Output the [x, y] coordinate of the center of the cell containing the given text.  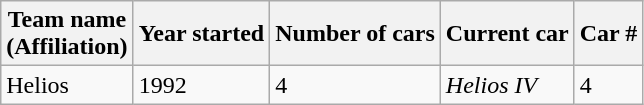
Helios [67, 85]
Year started [202, 34]
Team name(Affiliation) [67, 34]
Number of cars [356, 34]
Current car [507, 34]
Helios IV [507, 85]
1992 [202, 85]
Car # [608, 34]
